Detect which cell encompasses the target text, then output its [X, Y] center coordinate. 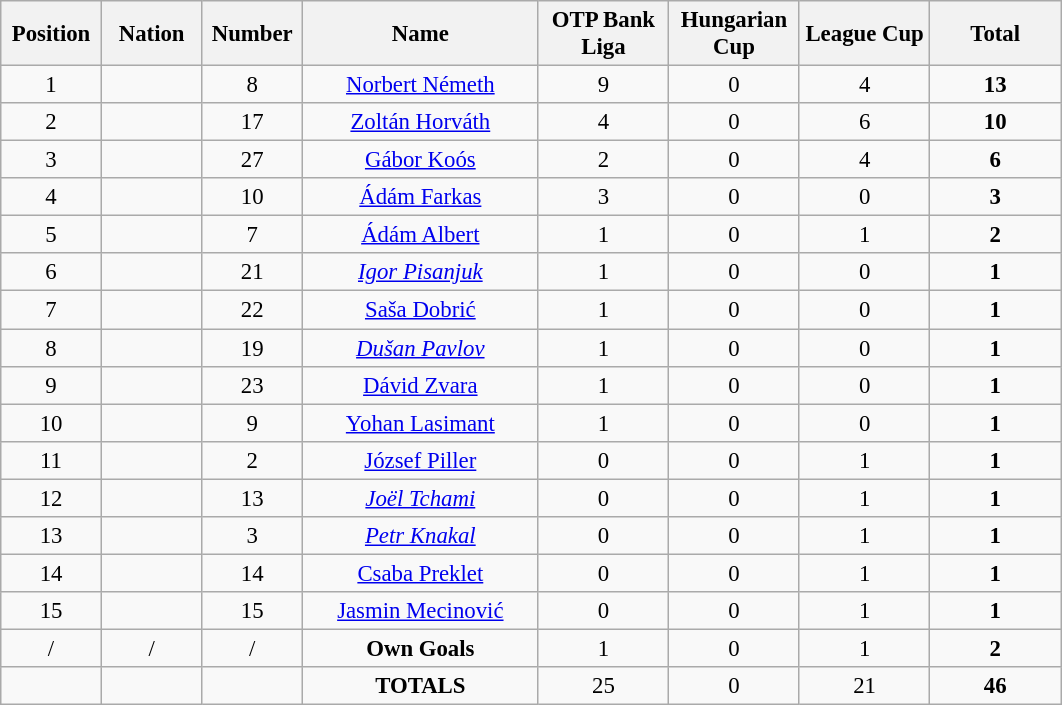
Zoltán Horváth [421, 122]
OTP Bank Liga [604, 34]
Igor Pisanjuk [421, 273]
League Cup [864, 34]
Own Goals [421, 648]
Hungarian Cup [734, 34]
Saša Dobrić [421, 310]
46 [996, 686]
19 [252, 348]
Number [252, 34]
12 [52, 498]
27 [252, 160]
22 [252, 310]
Name [421, 34]
Yohan Lasimant [421, 423]
Nation [152, 34]
25 [604, 686]
Jasmin Mecinović [421, 611]
17 [252, 122]
23 [252, 385]
József Piller [421, 460]
Dušan Pavlov [421, 348]
TOTALS [421, 686]
Position [52, 34]
Ádám Albert [421, 235]
11 [52, 460]
Csaba Preklet [421, 573]
5 [52, 235]
Ádám Farkas [421, 197]
Total [996, 34]
Dávid Zvara [421, 385]
Joël Tchami [421, 498]
Norbert Németh [421, 85]
Gábor Koós [421, 160]
Petr Knakal [421, 536]
